Capture the cell that displays the provided text and extract its (X, Y) central coordinate. 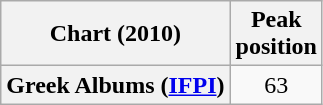
Greek Albums (IFPI) (116, 85)
Chart (2010) (116, 34)
63 (276, 85)
Peakposition (276, 34)
